Provide the [x, y] coordinate of the cell's center where the given text is located.  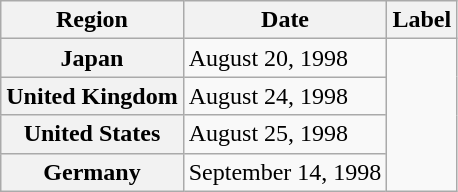
August 20, 1998 [285, 58]
August 25, 1998 [285, 134]
Label [422, 20]
Date [285, 20]
September 14, 1998 [285, 172]
Japan [92, 58]
Germany [92, 172]
United States [92, 134]
United Kingdom [92, 96]
Region [92, 20]
August 24, 1998 [285, 96]
